Locate the cell with the specified text and output its (X, Y) center coordinate. 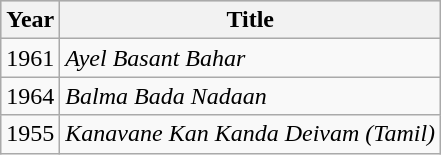
Kanavane Kan Kanda Deivam (Tamil) (250, 134)
Year (30, 20)
1955 (30, 134)
1964 (30, 96)
Ayel Basant Bahar (250, 58)
1961 (30, 58)
Balma Bada Nadaan (250, 96)
Title (250, 20)
